For the text-containing cell, return its midpoint in (X, Y) coordinate format. 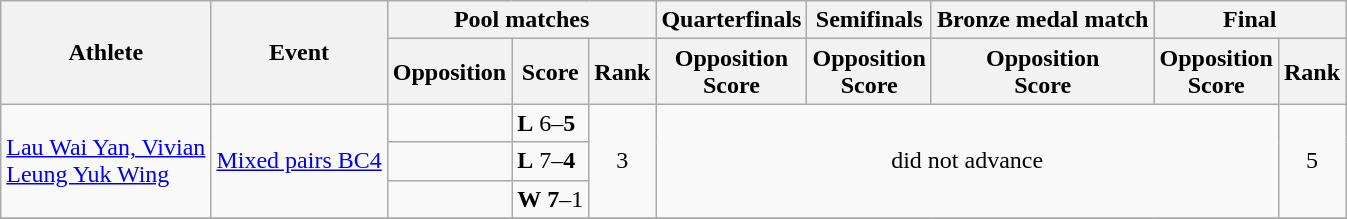
Lau Wai Yan, VivianLeung Yuk Wing (106, 161)
did not advance (968, 161)
Bronze medal match (1042, 20)
Score (550, 72)
Final (1250, 20)
5 (1312, 161)
Athlete (106, 52)
L 6–5 (550, 123)
Semifinals (869, 20)
3 (622, 161)
Mixed pairs BC4 (299, 161)
Pool matches (522, 20)
Opposition (449, 72)
W 7–1 (550, 199)
L 7–4 (550, 161)
Quarterfinals (732, 20)
Event (299, 52)
